For the text-containing cell, return its midpoint in (x, y) coordinate format. 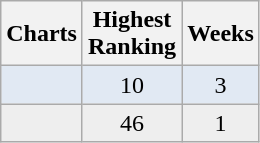
10 (132, 85)
3 (221, 85)
46 (132, 123)
Charts (42, 34)
1 (221, 123)
Highest Ranking (132, 34)
Weeks (221, 34)
